Provide the [X, Y] coordinate of the cell's center where the given text is located.  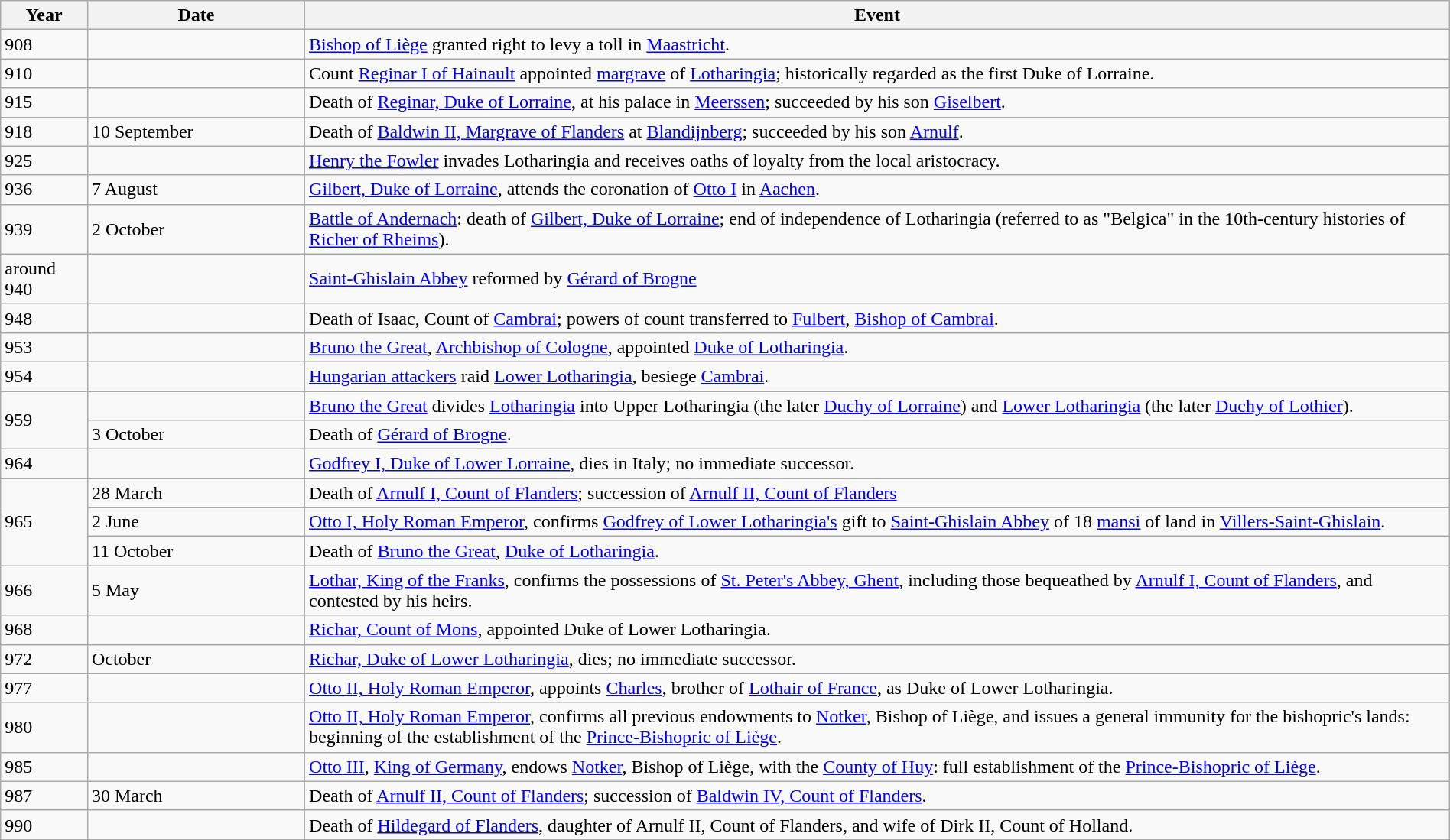
Richar, Count of Mons, appointed Duke of Lower Lotharingia. [878, 630]
Death of Gérard of Brogne. [878, 435]
Death of Baldwin II, Margrave of Flanders at Blandijnberg; succeeded by his son Arnulf. [878, 131]
Death of Isaac, Count of Cambrai; powers of count transferred to Fulbert, Bishop of Cambrai. [878, 318]
959 [44, 420]
2 October [196, 229]
October [196, 659]
985 [44, 767]
Gilbert, Duke of Lorraine, attends the coronation of Otto I in Aachen. [878, 190]
Otto I, Holy Roman Emperor, confirms Godfrey of Lower Lotharingia's gift to Saint-Ghislain Abbey of 18 mansi of land in Villers-Saint-Ghislain. [878, 522]
925 [44, 161]
910 [44, 73]
Count Reginar I of Hainault appointed margrave of Lotharingia; historically regarded as the first Duke of Lorraine. [878, 73]
980 [44, 728]
Bruno the Great divides Lotharingia into Upper Lotharingia (the later Duchy of Lorraine) and Lower Lotharingia (the later Duchy of Lothier). [878, 406]
968 [44, 630]
3 October [196, 435]
Godfrey I, Duke of Lower Lorraine, dies in Italy; no immediate successor. [878, 464]
Year [44, 15]
Bruno the Great, Archbishop of Cologne, appointed Duke of Lotharingia. [878, 347]
Event [878, 15]
918 [44, 131]
972 [44, 659]
Otto III, King of Germany, endows Notker, Bishop of Liège, with the County of Huy: full establishment of the Prince-Bishopric of Liège. [878, 767]
915 [44, 102]
Richar, Duke of Lower Lotharingia, dies; no immediate successor. [878, 659]
Saint-Ghislain Abbey reformed by Gérard of Brogne [878, 278]
948 [44, 318]
954 [44, 376]
953 [44, 347]
Otto II, Holy Roman Emperor, appoints Charles, brother of Lothair of France, as Duke of Lower Lotharingia. [878, 688]
908 [44, 44]
987 [44, 796]
5 May [196, 590]
Date [196, 15]
Death of Reginar, Duke of Lorraine, at his palace in Meerssen; succeeded by his son Giselbert. [878, 102]
around 940 [44, 278]
Bishop of Liège granted right to levy a toll in Maastricht. [878, 44]
Death of Arnulf I, Count of Flanders; succession of Arnulf II, Count of Flanders [878, 493]
11 October [196, 551]
10 September [196, 131]
30 March [196, 796]
966 [44, 590]
Death of Bruno the Great, Duke of Lotharingia. [878, 551]
965 [44, 522]
990 [44, 825]
964 [44, 464]
Death of Hildegard of Flanders, daughter of Arnulf II, Count of Flanders, and wife of Dirk II, Count of Holland. [878, 825]
2 June [196, 522]
977 [44, 688]
936 [44, 190]
Hungarian attackers raid Lower Lotharingia, besiege Cambrai. [878, 376]
28 March [196, 493]
939 [44, 229]
Death of Arnulf II, Count of Flanders; succession of Baldwin IV, Count of Flanders. [878, 796]
Henry the Fowler invades Lotharingia and receives oaths of loyalty from the local aristocracy. [878, 161]
7 August [196, 190]
